Return the (x, y) coordinate for the center point of the cell that contains the specified text.  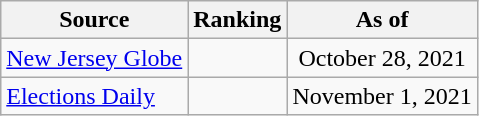
Ranking (238, 20)
Elections Daily (94, 96)
Source (94, 20)
November 1, 2021 (382, 96)
October 28, 2021 (382, 58)
New Jersey Globe (94, 58)
As of (382, 20)
